Return [x, y] of the center of cell containing provided text 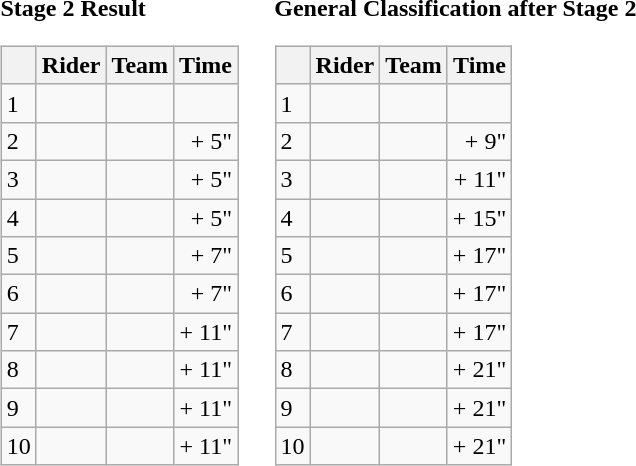
+ 15" [479, 217]
+ 9" [479, 141]
